Output the (X, Y) coordinate of the center of the cell containing the given text.  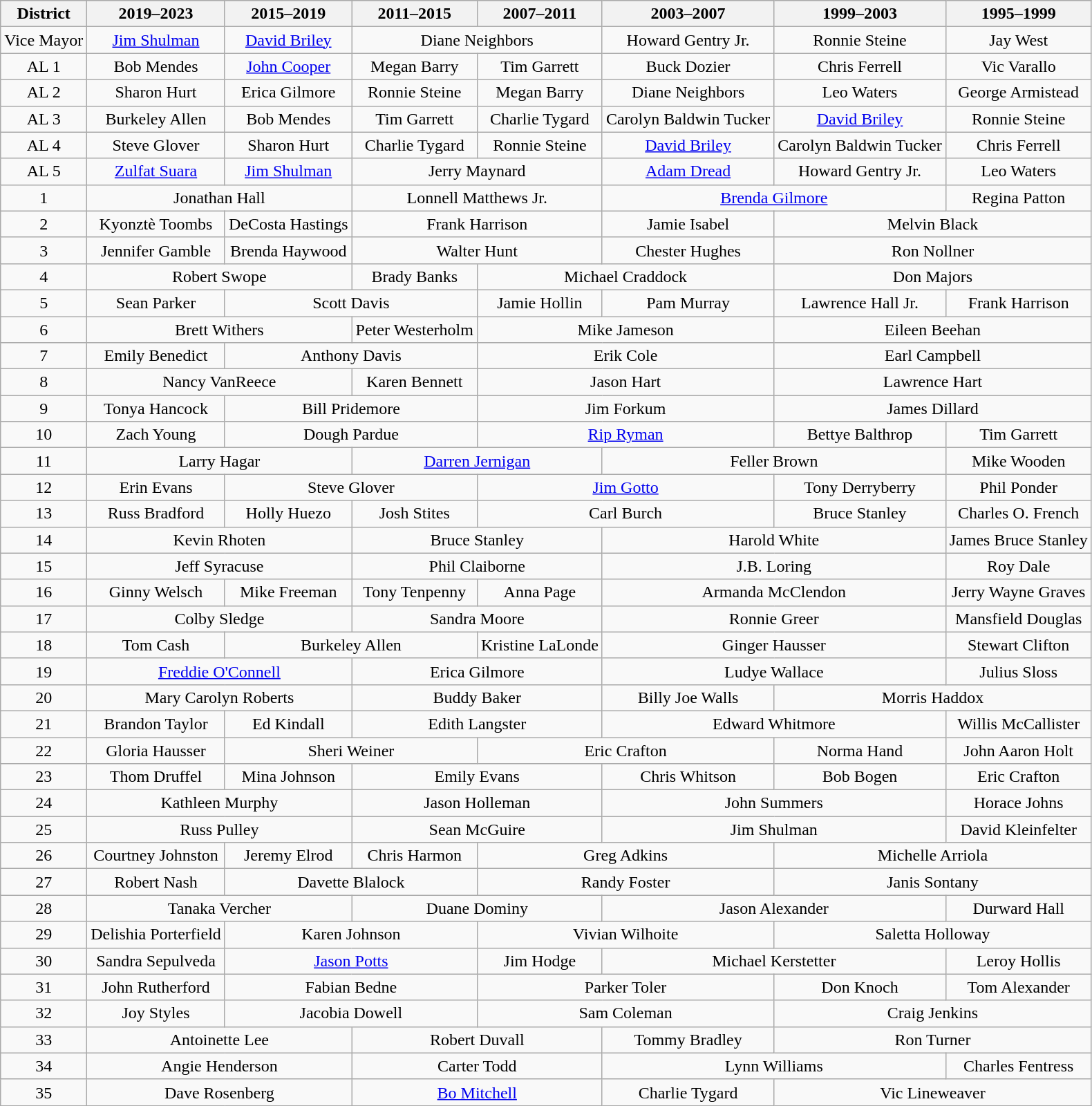
Chris Harmon (415, 856)
Jerry Wayne Graves (1019, 592)
Ginger Hausser (774, 645)
Kevin Rhoten (220, 540)
John Rutherford (156, 987)
AL 1 (44, 66)
Mike Jameson (625, 330)
28 (44, 908)
6 (44, 330)
24 (44, 803)
Sheri Weiner (351, 750)
AL 2 (44, 93)
Jennifer Gamble (156, 250)
Greg Adkins (625, 856)
Jacobia Dowell (351, 1013)
Anthony Davis (351, 356)
2003–2007 (688, 14)
2011–2015 (415, 14)
Jay West (1019, 40)
Erik Cole (625, 356)
Charles O. French (1019, 514)
Zulfat Suara (156, 171)
Tom Alexander (1019, 987)
Brady Banks (415, 276)
1999–2003 (860, 14)
Josh Stites (415, 514)
35 (44, 1092)
Robert Nash (156, 882)
Leroy Hollis (1019, 961)
Sean McGuire (477, 829)
Tony Tenpenny (415, 592)
Tony Derryberry (860, 487)
David Kleinfelter (1019, 829)
Jason Potts (351, 961)
Lynn Williams (774, 1066)
Tom Cash (156, 645)
Holly Huezo (288, 514)
Kristine LaLonde (539, 645)
Sandra Sepulveda (156, 961)
Karen Johnson (351, 935)
Angie Henderson (220, 1066)
4 (44, 276)
Chris Whitson (688, 777)
22 (44, 750)
32 (44, 1013)
Mary Carolyn Roberts (220, 697)
17 (44, 619)
Larry Hagar (220, 461)
Stewart Clifton (1019, 645)
Davette Blalock (351, 882)
Billy Joe Walls (688, 697)
Chester Hughes (688, 250)
Sean Parker (156, 303)
Tanaka Vercher (220, 908)
Dave Rosenberg (220, 1092)
Armanda McClendon (774, 592)
Durward Hall (1019, 908)
Edith Langster (477, 724)
21 (44, 724)
Sandra Moore (477, 619)
Russ Pulley (220, 829)
26 (44, 856)
Gloria Hausser (156, 750)
Jason Hart (625, 382)
10 (44, 435)
Nancy VanReece (220, 382)
Zach Young (156, 435)
James Bruce Stanley (1019, 540)
John Summers (774, 803)
Janis Sontany (933, 882)
Parker Toler (625, 987)
Carter Todd (477, 1066)
Tonya Hancock (156, 409)
Darren Jernigan (477, 461)
Lawrence Hart (933, 382)
Vice Mayor (44, 40)
23 (44, 777)
Scott Davis (351, 303)
Vivian Wilhoite (625, 935)
Duane Dominy (477, 908)
7 (44, 356)
Ludye Wallace (774, 671)
2007–2011 (539, 14)
Ginny Welsch (156, 592)
Brandon Taylor (156, 724)
Adam Dread (688, 171)
Jim Forkum (625, 409)
Lonnell Matthews Jr. (477, 198)
Delishia Porterfield (156, 935)
2 (44, 224)
James Dillard (933, 409)
Jason Alexander (774, 908)
Jim Hodge (539, 961)
Jeff Syracuse (220, 566)
Kyonztè Toombs (156, 224)
Bill Pridemore (351, 409)
Craig Jenkins (933, 1013)
5 (44, 303)
Melvin Black (933, 224)
Ron Turner (933, 1040)
25 (44, 829)
13 (44, 514)
AL 5 (44, 171)
Kathleen Murphy (220, 803)
Charles Fentress (1019, 1066)
Morris Haddox (933, 697)
Michelle Arriola (933, 856)
Feller Brown (774, 461)
J.B. Loring (774, 566)
27 (44, 882)
John Aaron Holt (1019, 750)
Tommy Bradley (688, 1040)
Brenda Gilmore (774, 198)
Peter Westerholm (415, 330)
Phil Claiborne (477, 566)
Robert Swope (220, 276)
Brett Withers (220, 330)
Dough Pardue (351, 435)
1 (44, 198)
Ed Kindall (288, 724)
Emily Benedict (156, 356)
12 (44, 487)
Mike Wooden (1019, 461)
Jeremy Elrod (288, 856)
Earl Campbell (933, 356)
15 (44, 566)
John Cooper (288, 66)
Carl Burch (625, 514)
Vic Varallo (1019, 66)
Erin Evans (156, 487)
Randy Foster (625, 882)
Jamie Isabel (688, 224)
16 (44, 592)
Edward Whitmore (774, 724)
Lawrence Hall Jr. (860, 303)
Eileen Beehan (933, 330)
Courtney Johnston (156, 856)
Regina Patton (1019, 198)
Buddy Baker (477, 697)
Norma Hand (860, 750)
Walter Hunt (477, 250)
Bettye Balthrop (860, 435)
29 (44, 935)
Pam Murray (688, 303)
Bo Mitchell (477, 1092)
11 (44, 461)
1995–1999 (1019, 14)
Michael Craddock (625, 276)
Saletta Holloway (933, 935)
20 (44, 697)
Mina Johnson (288, 777)
Ron Nollner (933, 250)
Mike Freeman (288, 592)
Colby Sledge (220, 619)
Fabian Bedne (351, 987)
Brenda Haywood (288, 250)
Antoinette Lee (220, 1040)
Horace Johns (1019, 803)
Jerry Maynard (477, 171)
DeCosta Hastings (288, 224)
Vic Lineweaver (933, 1092)
District (44, 14)
Roy Dale (1019, 566)
Bob Bogen (860, 777)
Sam Coleman (625, 1013)
34 (44, 1066)
18 (44, 645)
AL 3 (44, 119)
2015–2019 (288, 14)
Emily Evans (477, 777)
3 (44, 250)
Mansfield Douglas (1019, 619)
Buck Dozier (688, 66)
Robert Duvall (477, 1040)
Michael Kerstetter (774, 961)
George Armistead (1019, 93)
Phil Ponder (1019, 487)
14 (44, 540)
Karen Bennett (415, 382)
Joy Styles (156, 1013)
19 (44, 671)
Jamie Hollin (539, 303)
Harold White (774, 540)
Julius Sloss (1019, 671)
2019–2023 (156, 14)
Jason Holleman (477, 803)
Rip Ryman (625, 435)
Russ Bradford (156, 514)
Anna Page (539, 592)
Jonathan Hall (220, 198)
Jim Gotto (625, 487)
Thom Druffel (156, 777)
9 (44, 409)
Don Majors (933, 276)
AL 4 (44, 145)
8 (44, 382)
Don Knoch (860, 987)
31 (44, 987)
Willis McCallister (1019, 724)
Ronnie Greer (774, 619)
30 (44, 961)
Freddie O'Connell (220, 671)
33 (44, 1040)
